Output the [x, y] coordinate of the center of the cell containing the given text.  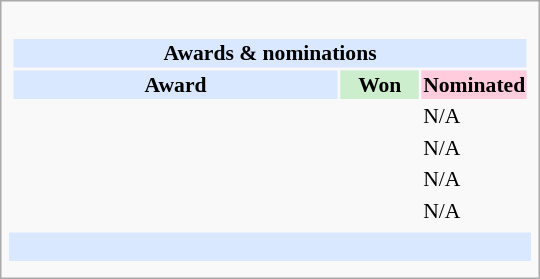
Awards & nominations Award Won Nominated N/A N/A N/A N/A [270, 119]
Award [175, 84]
Won [380, 84]
Nominated [474, 84]
Awards & nominations [270, 53]
